Find where the given text appears and provide that cell's center as (X, Y) coordinate. 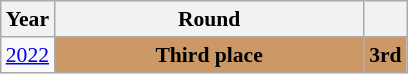
Third place (209, 55)
Year (28, 19)
2022 (28, 55)
Round (209, 19)
3rd (386, 55)
